Extract the (X, Y) coordinate from the center of the cell holding the provided text.  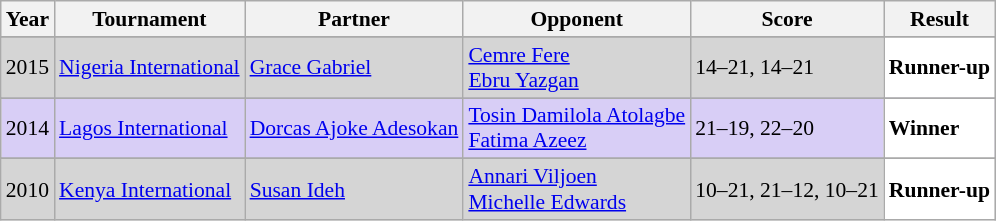
Lagos International (150, 128)
Susan Ideh (354, 190)
Nigeria International (150, 68)
Year (28, 19)
21–19, 22–20 (787, 128)
2010 (28, 190)
2015 (28, 68)
Partner (354, 19)
14–21, 14–21 (787, 68)
Tosin Damilola Atolagbe Fatima Azeez (576, 128)
Grace Gabriel (354, 68)
Annari Viljoen Michelle Edwards (576, 190)
Cemre Fere Ebru Yazgan (576, 68)
Kenya International (150, 190)
Dorcas Ajoke Adesokan (354, 128)
Tournament (150, 19)
Result (940, 19)
Score (787, 19)
Winner (940, 128)
Opponent (576, 19)
10–21, 21–12, 10–21 (787, 190)
2014 (28, 128)
